From the cell containing the given text, extract its center point as [x, y] coordinate. 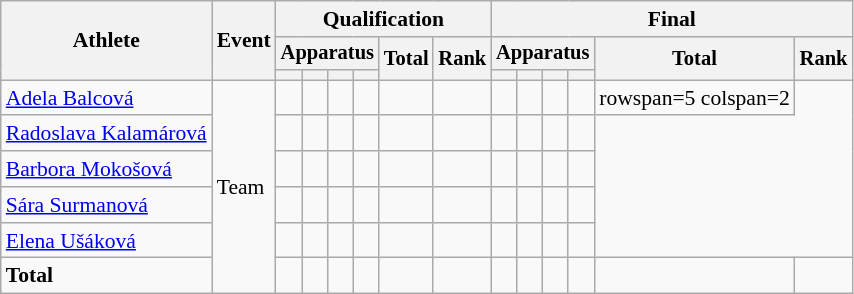
Event [244, 40]
Athlete [106, 40]
Barbora Mokošová [106, 169]
Elena Ušáková [106, 241]
Radoslava Kalamárová [106, 134]
rowspan=5 colspan=2 [694, 98]
Adela Balcová [106, 98]
Sára Surmanová [106, 205]
Qualification [384, 19]
Team [244, 187]
Final [672, 19]
